Extract the (X, Y) coordinate from the center of the cell holding the provided text.  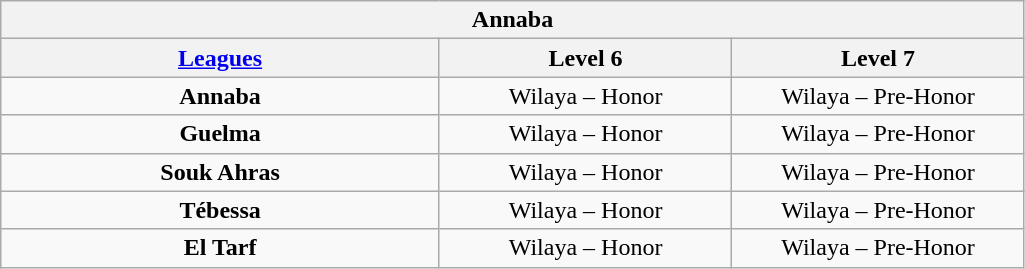
Souk Ahras (220, 172)
Level 6 (585, 58)
El Tarf (220, 248)
Level 7 (878, 58)
Leagues (220, 58)
Guelma (220, 134)
Tébessa (220, 210)
